Provide the [X, Y] coordinate of the cell's center where the given text is located.  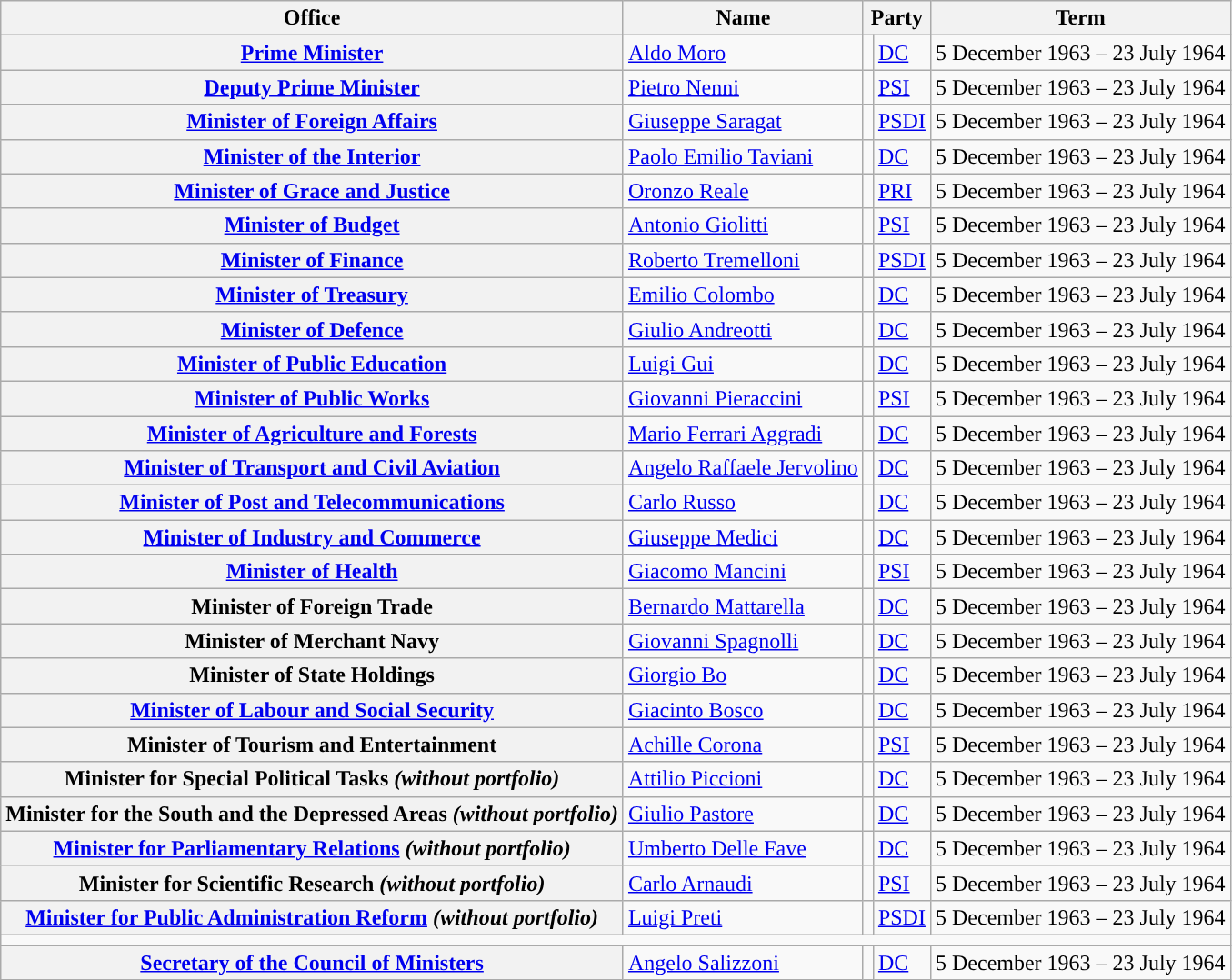
Mario Ferrari Aggradi [743, 434]
Minister of Health [313, 572]
Minister of Grace and Justice [313, 191]
Term [1080, 18]
Giulio Pastore [743, 814]
Deputy Prime Minister [313, 87]
Aldo Moro [743, 53]
Giovanni Pieraccini [743, 398]
Angelo Salizzoni [743, 963]
Minister of Post and Telecommunications [313, 503]
Pietro Nenni [743, 87]
PRI [902, 191]
Office [313, 18]
Minister for Scientific Research (without portfolio) [313, 883]
Minister of Treasury [313, 295]
Minister of Foreign Trade [313, 606]
Oronzo Reale [743, 191]
Prime Minister [313, 53]
Achille Corona [743, 745]
Minister of Budget [313, 225]
Minister of Foreign Affairs [313, 122]
Minister of Labour and Social Security [313, 710]
Giulio Andreotti [743, 329]
Minister of Public Works [313, 398]
Attilio Piccioni [743, 779]
Angelo Raffaele Jervolino [743, 468]
Minister of Tourism and Entertainment [313, 745]
Minister of Industry and Commerce [313, 537]
Giacinto Bosco [743, 710]
Minister for Special Political Tasks (without portfolio) [313, 779]
Giorgio Bo [743, 675]
Minister of Finance [313, 260]
Carlo Arnaudi [743, 883]
Bernardo Mattarella [743, 606]
Luigi Preti [743, 917]
Paolo Emilio Taviani [743, 156]
Minister for the South and the Depressed Areas (without portfolio) [313, 814]
Giuseppe Medici [743, 537]
Minister of Public Education [313, 364]
Emilio Colombo [743, 295]
Party [896, 18]
Umberto Delle Fave [743, 848]
Giacomo Mancini [743, 572]
Minister of the Interior [313, 156]
Minister of State Holdings [313, 675]
Carlo Russo [743, 503]
Minister of Agriculture and Forests [313, 434]
Giuseppe Saragat [743, 122]
Secretary of the Council of Ministers [313, 963]
Minister of Merchant Navy [313, 641]
Roberto Tremelloni [743, 260]
Luigi Gui [743, 364]
Antonio Giolitti [743, 225]
Minister of Defence [313, 329]
Minister of Transport and Civil Aviation [313, 468]
Minister for Parliamentary Relations (without portfolio) [313, 848]
Minister for Public Administration Reform (without portfolio) [313, 917]
Giovanni Spagnolli [743, 641]
Name [743, 18]
